For the text-containing cell, return its midpoint in [X, Y] coordinate format. 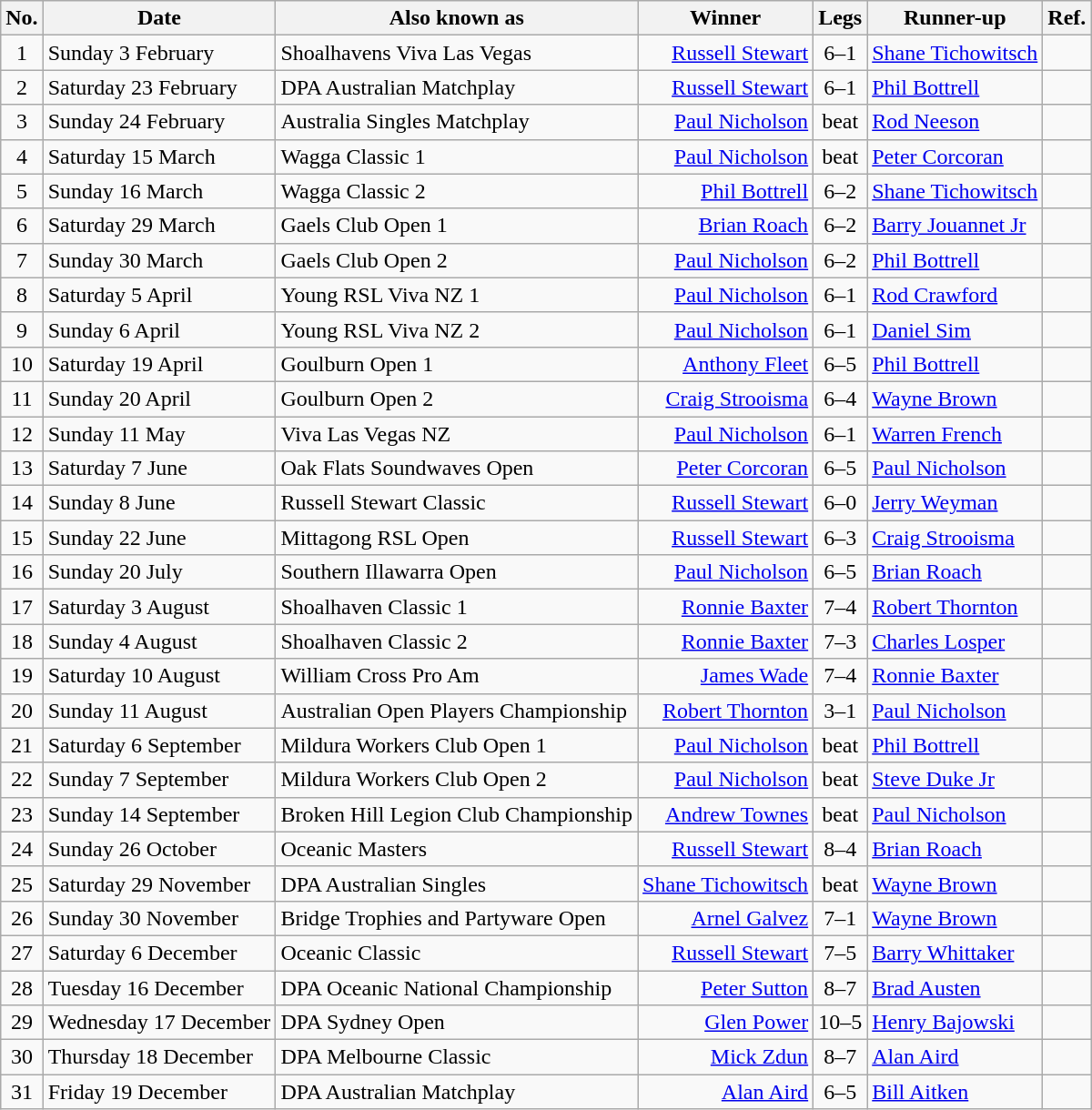
21 [22, 745]
Winner [726, 18]
Russell Stewart Classic [457, 503]
Shoalhaven Classic 1 [457, 607]
Saturday 5 April [159, 295]
Oceanic Classic [457, 953]
3–1 [841, 711]
6–3 [841, 538]
Broken Hill Legion Club Championship [457, 814]
Mittagong RSL Open [457, 538]
2 [22, 87]
10 [22, 364]
Glen Power [726, 1023]
Oak Flats Soundwaves Open [457, 469]
4 [22, 156]
Mick Zdun [726, 1057]
12 [22, 434]
Rod Neeson [955, 122]
20 [22, 711]
15 [22, 538]
Sunday 26 October [159, 849]
No. [22, 18]
Saturday 7 June [159, 469]
Wagga Classic 1 [457, 156]
Sunday 30 November [159, 918]
Tuesday 16 December [159, 987]
Sunday 6 April [159, 329]
Saturday 3 August [159, 607]
8–4 [841, 849]
30 [22, 1057]
Jerry Weyman [955, 503]
Date [159, 18]
Thursday 18 December [159, 1057]
7 [22, 260]
Sunday 20 April [159, 399]
Andrew Townes [726, 814]
7–5 [841, 953]
Gaels Club Open 1 [457, 226]
Bill Aitken [955, 1092]
Sunday 30 March [159, 260]
Mildura Workers Club Open 1 [457, 745]
18 [22, 641]
17 [22, 607]
Sunday 3 February [159, 53]
Sunday 7 September [159, 780]
Sunday 4 August [159, 641]
Sunday 11 August [159, 711]
28 [22, 987]
31 [22, 1092]
Warren French [955, 434]
James Wade [726, 676]
5 [22, 191]
Wednesday 17 December [159, 1023]
Oceanic Masters [457, 849]
DPA Sydney Open [457, 1023]
Daniel Sim [955, 329]
14 [22, 503]
Saturday 19 April [159, 364]
6–4 [841, 399]
11 [22, 399]
Bridge Trophies and Partyware Open [457, 918]
6–0 [841, 503]
Sunday 14 September [159, 814]
Australian Open Players Championship [457, 711]
DPA Melbourne Classic [457, 1057]
Sunday 16 March [159, 191]
Young RSL Viva NZ 1 [457, 295]
Legs [841, 18]
Henry Bajowski [955, 1023]
Wagga Classic 2 [457, 191]
Saturday 10 August [159, 676]
Peter Sutton [726, 987]
Mildura Workers Club Open 2 [457, 780]
Sunday 20 July [159, 572]
Friday 19 December [159, 1092]
Steve Duke Jr [955, 780]
Australia Singles Matchplay [457, 122]
24 [22, 849]
Charles Losper [955, 641]
1 [22, 53]
Barry Whittaker [955, 953]
DPA Oceanic National Championship [457, 987]
Sunday 8 June [159, 503]
Sunday 22 June [159, 538]
23 [22, 814]
Ref. [1067, 18]
26 [22, 918]
8 [22, 295]
Arnel Galvez [726, 918]
27 [22, 953]
Southern Illawarra Open [457, 572]
Brad Austen [955, 987]
Saturday 6 December [159, 953]
Shoalhavens Viva Las Vegas [457, 53]
16 [22, 572]
Saturday 29 March [159, 226]
19 [22, 676]
William Cross Pro Am [457, 676]
Anthony Fleet [726, 364]
6 [22, 226]
Sunday 11 May [159, 434]
Saturday 15 March [159, 156]
Goulburn Open 1 [457, 364]
Sunday 24 February [159, 122]
10–5 [841, 1023]
Viva Las Vegas NZ [457, 434]
13 [22, 469]
7–1 [841, 918]
Gaels Club Open 2 [457, 260]
Young RSL Viva NZ 2 [457, 329]
Also known as [457, 18]
22 [22, 780]
25 [22, 883]
Shoalhaven Classic 2 [457, 641]
29 [22, 1023]
9 [22, 329]
Goulburn Open 2 [457, 399]
Runner-up [955, 18]
DPA Australian Singles [457, 883]
7–3 [841, 641]
Saturday 6 September [159, 745]
Saturday 23 February [159, 87]
Rod Crawford [955, 295]
Barry Jouannet Jr [955, 226]
3 [22, 122]
Saturday 29 November [159, 883]
